Pinpoint the cell where the given text exists, returning its [x, y] midpoint coordinate. 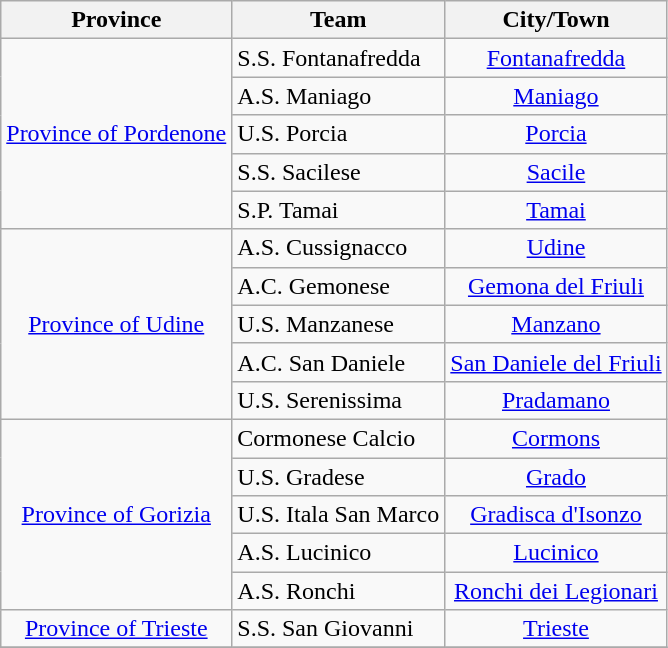
City/Town [556, 20]
Province of Udine [116, 324]
Province of Pordenone [116, 134]
U.S. Gradese [338, 477]
U.S. Porcia [338, 134]
Tamai [556, 210]
Team [338, 20]
Cormonese Calcio [338, 438]
A.S. Lucinico [338, 553]
Porcia [556, 134]
Ronchi dei Legionari [556, 591]
Sacile [556, 172]
Grado [556, 477]
A.S. Maniago [338, 96]
Lucinico [556, 553]
Cormons [556, 438]
Udine [556, 248]
Fontanafredda [556, 58]
Province of Gorizia [116, 514]
S.P. Tamai [338, 210]
A.C. San Daniele [338, 362]
Manzano [556, 324]
Province of Trieste [116, 629]
U.S. Serenissima [338, 400]
S.S. San Giovanni [338, 629]
A.C. Gemonese [338, 286]
San Daniele del Friuli [556, 362]
Gemona del Friuli [556, 286]
Gradisca d'Isonzo [556, 515]
A.S. Cussignacco [338, 248]
S.S. Fontanafredda [338, 58]
Province [116, 20]
A.S. Ronchi [338, 591]
S.S. Sacilese [338, 172]
U.S. Manzanese [338, 324]
Maniago [556, 96]
U.S. Itala San Marco [338, 515]
Trieste [556, 629]
Pradamano [556, 400]
